Capture the cell that displays the provided text and extract its [X, Y] central coordinate. 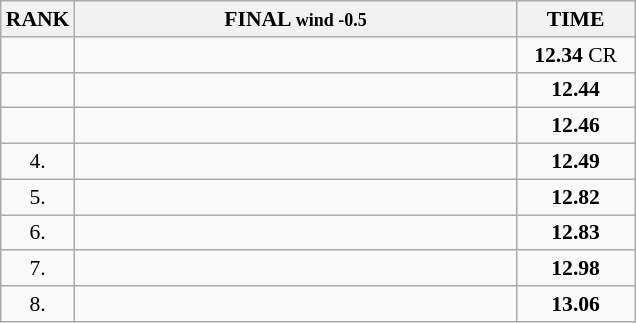
TIME [576, 19]
12.83 [576, 233]
12.46 [576, 126]
RANK [38, 19]
12.82 [576, 197]
4. [38, 162]
5. [38, 197]
12.49 [576, 162]
6. [38, 233]
7. [38, 269]
FINAL wind -0.5 [295, 19]
12.34 CR [576, 55]
12.44 [576, 90]
8. [38, 304]
12.98 [576, 269]
13.06 [576, 304]
